Output the [x, y] coordinate of the center of the cell containing the given text.  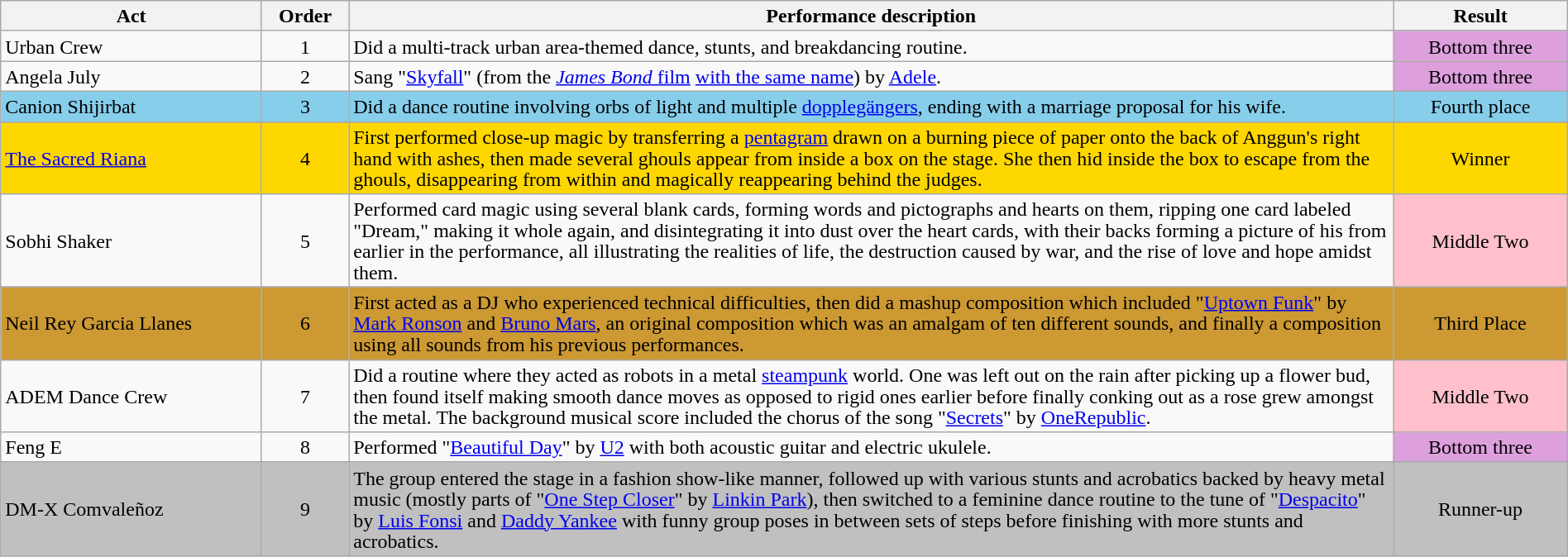
Performed "Beautiful Day" by U2 with both acoustic guitar and electric ukulele. [872, 448]
Did a multi-track urban area-themed dance, stunts, and breakdancing routine. [872, 46]
Result [1480, 17]
Sobhi Shaker [131, 241]
Angela July [131, 76]
4 [304, 158]
7 [304, 396]
2 [304, 76]
DM-X Comvaleñoz [131, 509]
Fourth place [1480, 106]
Act [131, 17]
Winner [1480, 158]
6 [304, 324]
ADEM Dance Crew [131, 396]
Feng E [131, 448]
Order [304, 17]
9 [304, 509]
Runner-up [1480, 509]
The Sacred Riana [131, 158]
Third Place [1480, 324]
8 [304, 448]
Did a dance routine involving orbs of light and multiple dopplegängers, ending with a marriage proposal for his wife. [872, 106]
Performance description [872, 17]
3 [304, 106]
1 [304, 46]
Sang "Skyfall" (from the James Bond film with the same name) by Adele. [872, 76]
Neil Rey Garcia Llanes [131, 324]
5 [304, 241]
Urban Crew [131, 46]
Canion Shijirbat [131, 106]
